Scan for the cell matching the given text and deliver its [X, Y] coordinate at center. 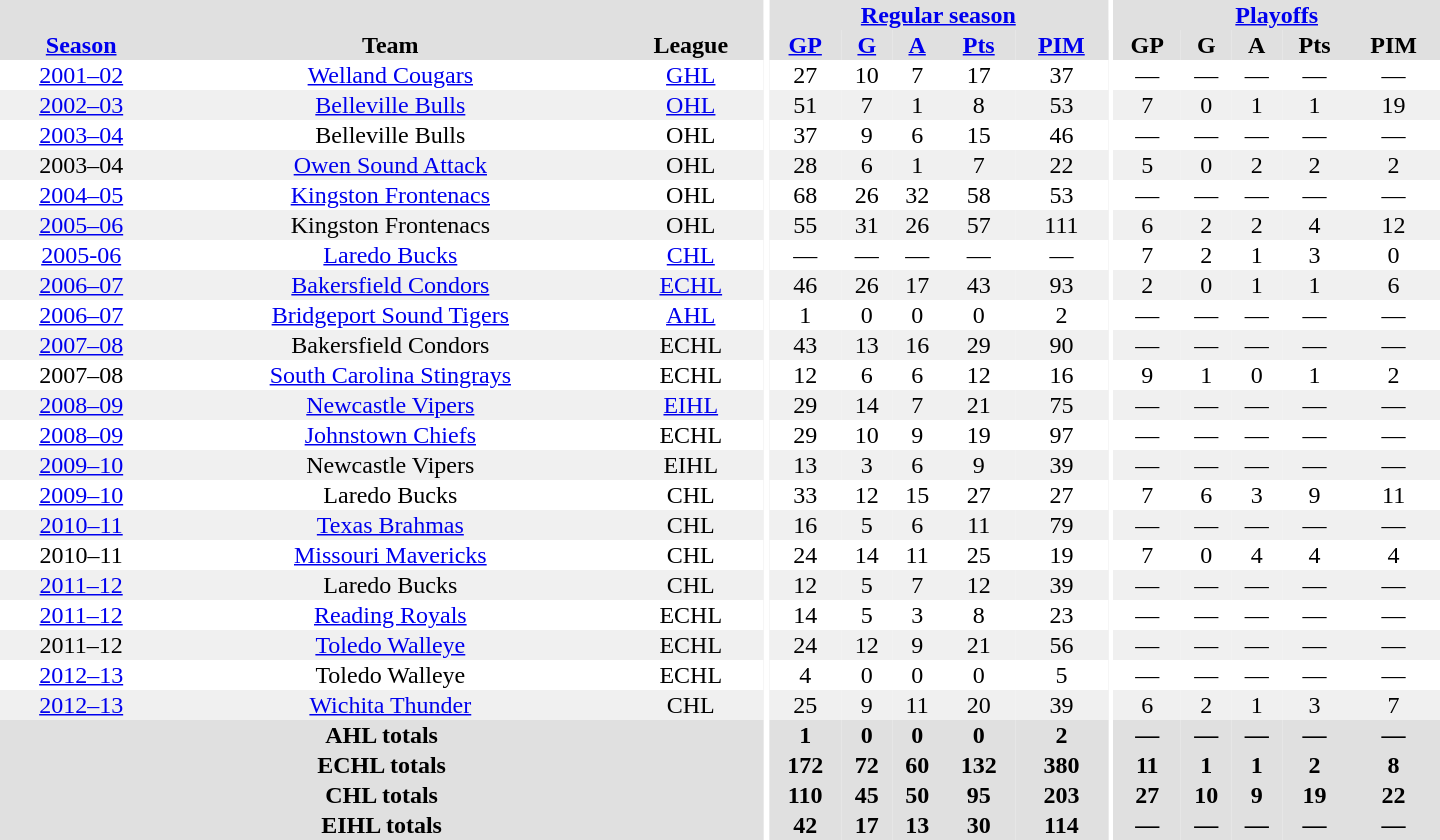
Bridgeport Sound Tigers [390, 315]
Texas Brahmas [390, 525]
203 [1062, 795]
2001–02 [81, 75]
28 [806, 165]
57 [978, 225]
97 [1062, 435]
72 [867, 765]
33 [806, 495]
110 [806, 795]
League [690, 45]
Owen Sound Attack [390, 165]
60 [917, 765]
132 [978, 765]
Regular season [938, 15]
32 [917, 195]
50 [917, 795]
Playoffs [1276, 15]
2005–06 [81, 225]
2005-06 [81, 255]
95 [978, 795]
2002–03 [81, 105]
111 [1062, 225]
51 [806, 105]
CHL totals [382, 795]
South Carolina Stingrays [390, 375]
Reading Royals [390, 615]
Missouri Mavericks [390, 555]
23 [1062, 615]
79 [1062, 525]
90 [1062, 345]
114 [1062, 825]
20 [978, 705]
55 [806, 225]
AHL totals [382, 735]
58 [978, 195]
Season [81, 45]
Johnstown Chiefs [390, 435]
AHL [690, 315]
30 [978, 825]
42 [806, 825]
2004–05 [81, 195]
75 [1062, 405]
68 [806, 195]
Wichita Thunder [390, 705]
45 [867, 795]
Welland Cougars [390, 75]
ECHL totals [382, 765]
GHL [690, 75]
172 [806, 765]
56 [1062, 645]
380 [1062, 765]
93 [1062, 285]
Team [390, 45]
EIHL totals [382, 825]
31 [867, 225]
